Search for the cell housing the specified text and yield its (X, Y) center coordinate. 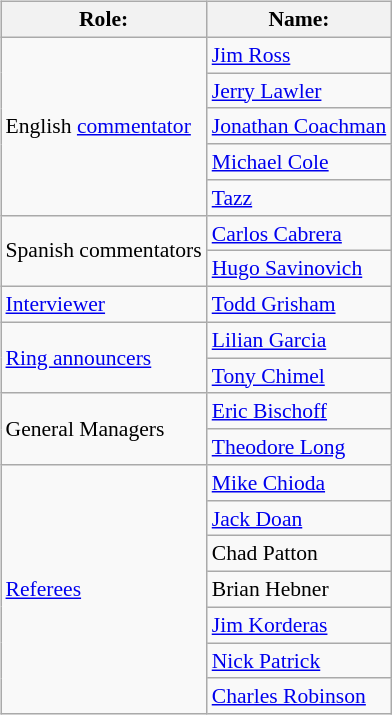
Hugo Savinovich (300, 269)
Theodore Long (300, 447)
Brian Hebner (300, 590)
Jerry Lawler (300, 91)
Carlos Cabrera (300, 233)
Role: (103, 20)
Tazz (300, 198)
Tony Chimel (300, 376)
Jim Ross (300, 55)
Eric Bischoff (300, 411)
Jim Korderas (300, 625)
Charles Robinson (300, 696)
Name: (300, 20)
Spanish commentators (103, 250)
Interviewer (103, 305)
Mike Chioda (300, 483)
Lilian Garcia (300, 340)
Michael Cole (300, 162)
English commentator (103, 126)
Ring announcers (103, 358)
Chad Patton (300, 554)
General Managers (103, 428)
Jonathan Coachman (300, 126)
Todd Grisham (300, 305)
Nick Patrick (300, 661)
Referees (103, 590)
Jack Doan (300, 518)
